Provide the [x, y] coordinate of the cell's center where the given text is located.  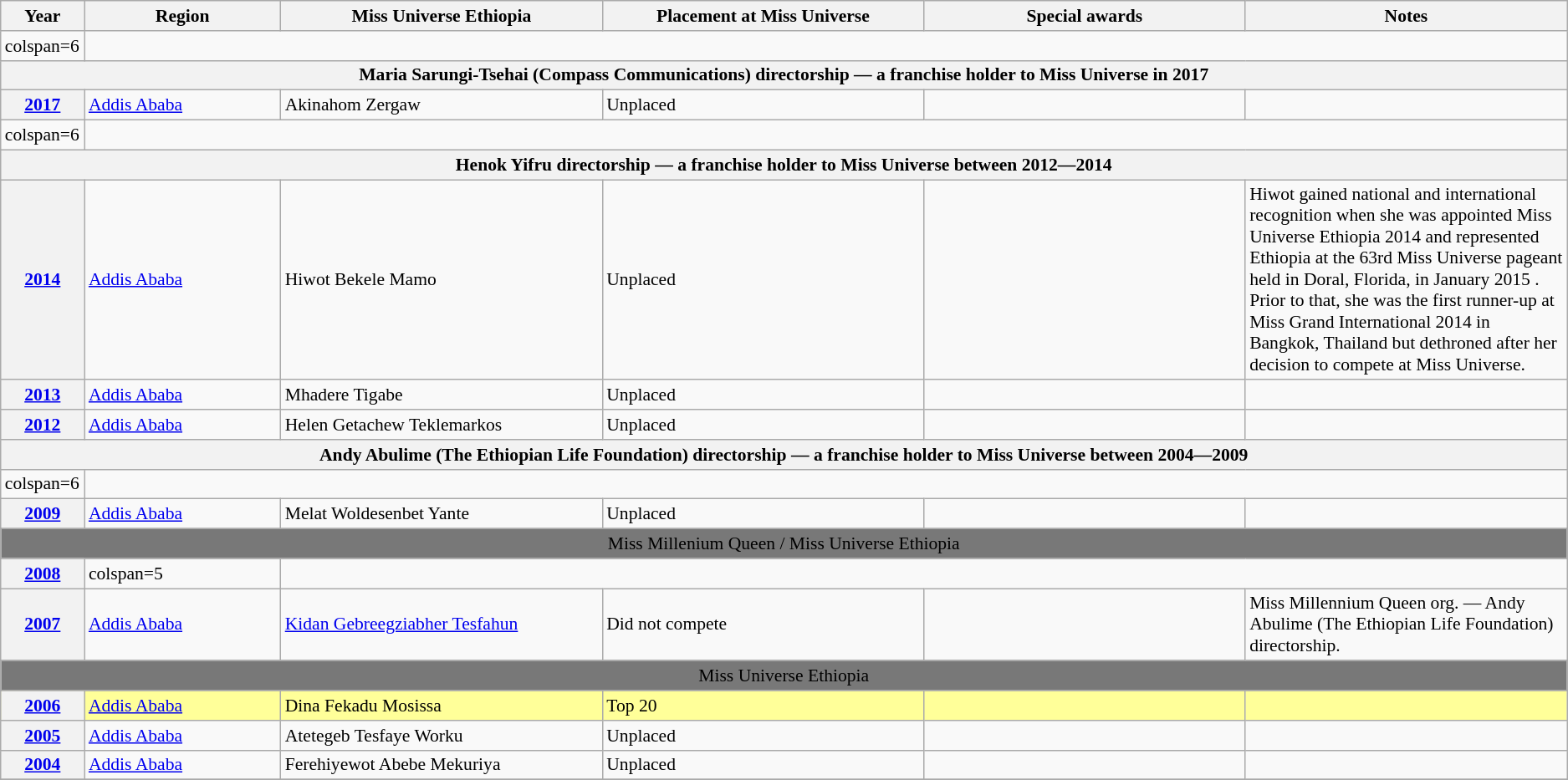
2005 [43, 736]
2008 [43, 574]
Kidan Gebreegziabher Tesfahun [442, 625]
2007 [43, 625]
Dina Fekadu Mosissa [442, 706]
Maria Sarungi-Tsehai (Compass Communications) directorship — a franchise holder to Miss Universe in 2017 [784, 75]
Placement at Miss Universe [763, 16]
2014 [43, 280]
2013 [43, 395]
Hiwot Bekele Mamo [442, 280]
2009 [43, 514]
Akinahom Zergaw [442, 105]
Did not compete [763, 625]
Miss Millennium Queen org. — Andy Abulime (The Ethiopian Life Foundation) directorship. [1407, 625]
Notes [1407, 16]
Atetegeb Tesfaye Worku [442, 736]
Year [43, 16]
Andy Abulime (The Ethiopian Life Foundation) directorship — a franchise holder to Miss Universe between 2004—2009 [784, 455]
Helen Getachew Teklemarkos [442, 425]
Ferehiyewot Abebe Mekuriya [442, 765]
Melat Woldesenbet Yante [442, 514]
2012 [43, 425]
Top 20 [763, 706]
2006 [43, 706]
Henok Yifru directorship — a franchise holder to Miss Universe between 2012―2014 [784, 165]
colspan=5 [182, 574]
Special awards [1085, 16]
2017 [43, 105]
Mhadere Tigabe [442, 395]
Miss Millenium Queen / Miss Universe Ethiopia [784, 544]
2004 [43, 765]
Region [182, 16]
